Extract the [X, Y] coordinate from the center of the cell holding the provided text.  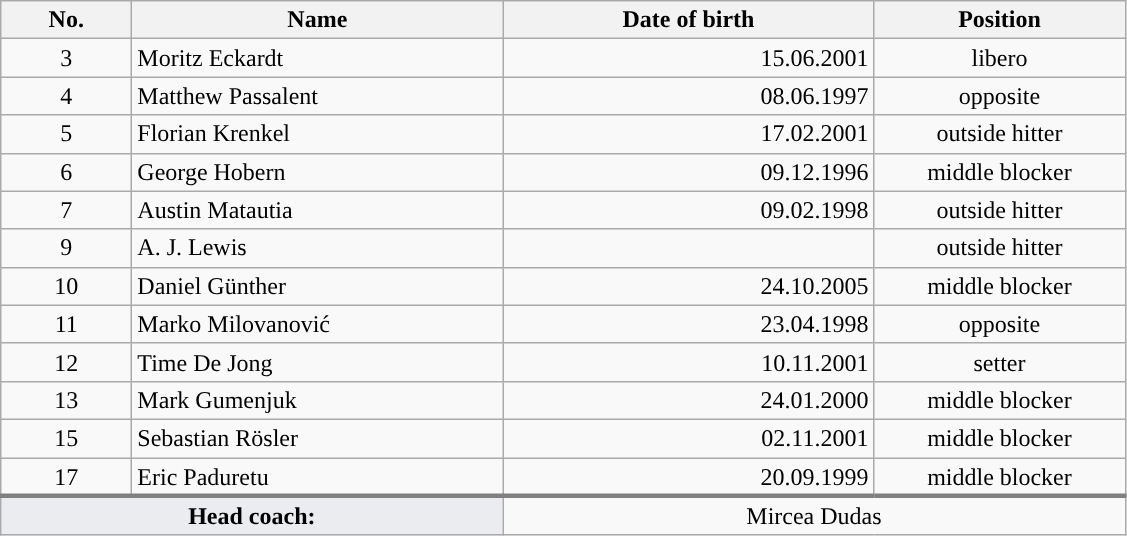
Time De Jong [318, 362]
15 [66, 438]
20.09.1999 [688, 477]
10.11.2001 [688, 362]
setter [1000, 362]
10 [66, 286]
A. J. Lewis [318, 248]
No. [66, 20]
Mark Gumenjuk [318, 400]
17 [66, 477]
Florian Krenkel [318, 134]
02.11.2001 [688, 438]
9 [66, 248]
Daniel Günther [318, 286]
Matthew Passalent [318, 96]
4 [66, 96]
09.12.1996 [688, 172]
5 [66, 134]
Austin Matautia [318, 210]
24.01.2000 [688, 400]
6 [66, 172]
Head coach: [252, 516]
Sebastian Rösler [318, 438]
Eric Paduretu [318, 477]
12 [66, 362]
17.02.2001 [688, 134]
09.02.1998 [688, 210]
Position [1000, 20]
Mircea Dudas [814, 516]
7 [66, 210]
08.06.1997 [688, 96]
libero [1000, 58]
24.10.2005 [688, 286]
3 [66, 58]
George Hobern [318, 172]
Date of birth [688, 20]
23.04.1998 [688, 324]
Moritz Eckardt [318, 58]
11 [66, 324]
Marko Milovanović [318, 324]
13 [66, 400]
Name [318, 20]
15.06.2001 [688, 58]
